From the cell containing the given text, extract its center point as (x, y) coordinate. 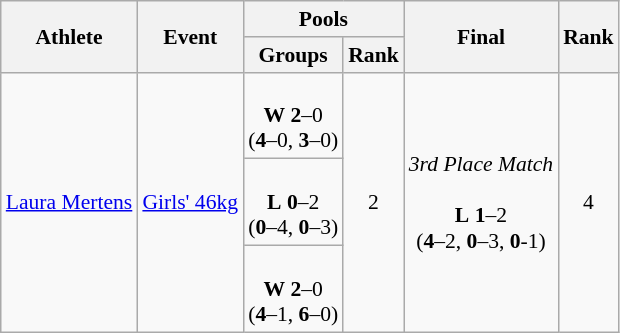
4 (588, 202)
Laura Mertens (70, 202)
Pools (324, 19)
W 2–0(4–1, 6–0) (293, 290)
Groups (293, 55)
Girls' 46kg (190, 202)
Final (481, 36)
W 2–0(4–0, 3–0) (293, 116)
Athlete (70, 36)
Event (190, 36)
L 0–2(0–4, 0–3) (293, 202)
2 (374, 202)
3rd Place MatchL 1–2(4–2, 0–3, 0-1) (481, 202)
